Search for the cell housing the specified text and yield its [x, y] center coordinate. 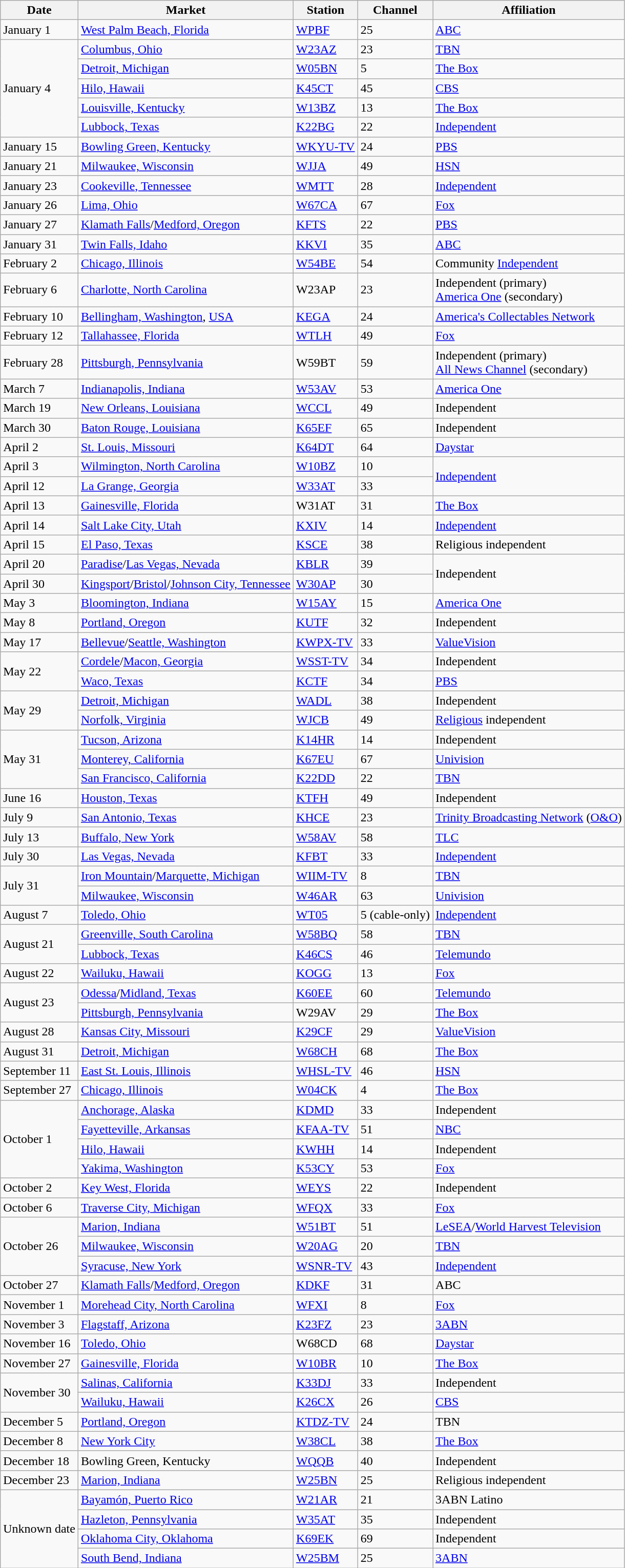
WT05 [326, 915]
WSNR-TV [326, 1266]
Lima, Ohio [185, 205]
W67CA [326, 205]
El Paso, Texas [185, 544]
20 [395, 1246]
October 26 [39, 1246]
TLC [529, 837]
KDKF [326, 1285]
26 [395, 1402]
May 22 [39, 671]
October 27 [39, 1285]
WJCB [326, 720]
Waco, Texas [185, 681]
WHSL-TV [326, 1071]
WKYU-TV [326, 146]
Twin Falls, Idaho [185, 244]
K64DT [326, 447]
Salinas, California [185, 1383]
Charlotte, North Carolina [185, 290]
January 27 [39, 224]
4 [395, 1090]
K23FZ [326, 1324]
W51BT [326, 1227]
69 [395, 1539]
January 21 [39, 166]
W23AP [326, 290]
59 [395, 363]
45 [395, 88]
39 [395, 564]
Unknown date [39, 1529]
Kingsport/Bristol/Johnson City, Tennessee [185, 583]
May 3 [39, 603]
5 [395, 69]
W58AV [326, 837]
Bayamón, Puerto Rico [185, 1499]
WTLH [326, 336]
WFXI [326, 1305]
Indianapolis, Indiana [185, 389]
W13BZ [326, 108]
63 [395, 896]
KXIV [326, 525]
W23AZ [326, 49]
W35AT [326, 1519]
W04CK [326, 1090]
W20AG [326, 1246]
June 16 [39, 798]
28 [395, 185]
KUTF [326, 623]
K65EF [326, 428]
July 30 [39, 856]
December 8 [39, 1441]
K67EU [326, 759]
K22BG [326, 127]
July 9 [39, 817]
K29CF [326, 1032]
Odessa/Midland, Texas [185, 993]
W46AR [326, 896]
30 [395, 583]
WQQB [326, 1460]
La Grange, Georgia [185, 486]
November 27 [39, 1363]
WPBF [326, 30]
America's Collectables Network [529, 316]
Buffalo, New York [185, 837]
January 23 [39, 185]
May 8 [39, 623]
New Orleans, Louisiana [185, 408]
21 [395, 1499]
Wilmington, North Carolina [185, 467]
Trinity Broadcasting Network (O&O) [529, 817]
W33AT [326, 486]
W29AV [326, 1012]
KFBT [326, 856]
W54BE [326, 264]
W31AT [326, 505]
K45CT [326, 88]
40 [395, 1460]
Bellingham, Washington, USA [185, 316]
January 31 [39, 244]
July 13 [39, 837]
K33DJ [326, 1383]
KDMD [326, 1110]
K69EK [326, 1539]
5 (cable-only) [395, 915]
KKVI [326, 244]
Traverse City, Michigan [185, 1207]
Affiliation [529, 10]
August 7 [39, 915]
Tallahassee, Florida [185, 336]
January 1 [39, 30]
KSCE [326, 544]
November 1 [39, 1305]
Kansas City, Missouri [185, 1032]
KFAA-TV [326, 1129]
64 [395, 447]
W05BN [326, 69]
October 6 [39, 1207]
April 30 [39, 583]
Station [326, 10]
New York City [185, 1441]
WFQX [326, 1207]
W21AR [326, 1499]
K22DD [326, 778]
Iron Mountain/Marquette, Michigan [185, 876]
November 3 [39, 1324]
Fayetteville, Arkansas [185, 1129]
54 [395, 264]
April 13 [39, 505]
Anchorage, Alaska [185, 1110]
Market [185, 10]
Norfolk, Virginia [185, 720]
September 11 [39, 1071]
Houston, Texas [185, 798]
August 22 [39, 973]
W38CL [326, 1441]
November 16 [39, 1344]
K26CX [326, 1402]
April 3 [39, 467]
K53CY [326, 1168]
W30AP [326, 583]
Baton Rouge, Louisiana [185, 428]
San Antonio, Texas [185, 817]
February 10 [39, 316]
W25BM [326, 1558]
60 [395, 993]
May 31 [39, 759]
February 28 [39, 363]
October 2 [39, 1188]
April 14 [39, 525]
W58BQ [326, 935]
December 5 [39, 1422]
Bellevue/Seattle, Washington [185, 642]
Channel [395, 10]
W10BR [326, 1363]
April 15 [39, 544]
Community Independent [529, 264]
South Bend, Indiana [185, 1558]
LeSEA/World Harvest Television [529, 1227]
Monterey, California [185, 759]
WSST-TV [326, 662]
3ABN Latino [529, 1499]
K14HR [326, 739]
April 20 [39, 564]
Louisville, Kentucky [185, 108]
W10BZ [326, 467]
Greenville, South Carolina [185, 935]
K46CS [326, 954]
February 12 [39, 336]
WMTT [326, 185]
WADL [326, 701]
December 23 [39, 1480]
Cordele/Macon, Georgia [185, 662]
St. Louis, Missouri [185, 447]
February 6 [39, 290]
Morehead City, North Carolina [185, 1305]
43 [395, 1266]
Key West, Florida [185, 1188]
Columbus, Ohio [185, 49]
Cookeville, Tennessee [185, 185]
Las Vegas, Nevada [185, 856]
April 2 [39, 447]
KHCE [326, 817]
Syracuse, New York [185, 1266]
Tucson, Arizona [185, 739]
East St. Louis, Illinois [185, 1071]
W25BN [326, 1480]
WEYS [326, 1188]
Independent (primary) America One (secondary) [529, 290]
November 30 [39, 1392]
K60EE [326, 993]
WIIM-TV [326, 876]
15 [395, 603]
Date [39, 10]
August 28 [39, 1032]
32 [395, 623]
San Francisco, California [185, 778]
WJJA [326, 166]
January 15 [39, 146]
KTFH [326, 798]
KOGG [326, 973]
KWPX-TV [326, 642]
Bloomington, Indiana [185, 603]
September 27 [39, 1090]
WCCL [326, 408]
KWHH [326, 1149]
KTDZ-TV [326, 1422]
Paradise/Las Vegas, Nevada [185, 564]
KBLR [326, 564]
W59BT [326, 363]
65 [395, 428]
W68CD [326, 1344]
Salt Lake City, Utah [185, 525]
May 17 [39, 642]
West Palm Beach, Florida [185, 30]
December 18 [39, 1460]
March 30 [39, 428]
W53AV [326, 389]
W68CH [326, 1051]
KCTF [326, 681]
May 29 [39, 710]
August 21 [39, 944]
January 4 [39, 88]
KEGA [326, 316]
January 26 [39, 205]
March 7 [39, 389]
W15AY [326, 603]
August 23 [39, 1003]
October 1 [39, 1139]
March 19 [39, 408]
Flagstaff, Arizona [185, 1324]
Independent (primary) All News Channel (secondary) [529, 363]
July 31 [39, 885]
Oklahoma City, Oklahoma [185, 1539]
KFTS [326, 224]
Yakima, Washington [185, 1168]
Hazleton, Pennsylvania [185, 1519]
NBC [529, 1129]
February 2 [39, 264]
April 12 [39, 486]
August 31 [39, 1051]
